Pinpoint the cell where the given text exists, returning its (x, y) midpoint coordinate. 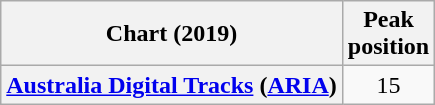
Chart (2019) (172, 34)
Peakposition (388, 34)
Australia Digital Tracks (ARIA) (172, 85)
15 (388, 85)
